Search for the cell housing the specified text and yield its [X, Y] center coordinate. 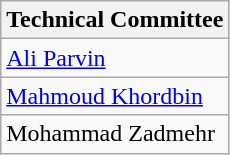
Mahmoud Khordbin [115, 96]
Technical Committee [115, 20]
Ali Parvin [115, 58]
Mohammad Zadmehr [115, 134]
